Locate the cell with the specified text and output its (X, Y) center coordinate. 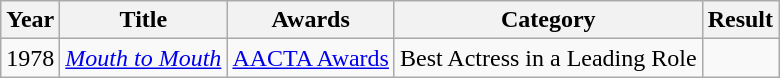
Category (548, 20)
Mouth to Mouth (144, 58)
Best Actress in a Leading Role (548, 58)
Result (740, 20)
1978 (30, 58)
Title (144, 20)
Year (30, 20)
AACTA Awards (311, 58)
Awards (311, 20)
